Extract the [x, y] coordinate from the center of the cell holding the provided text.  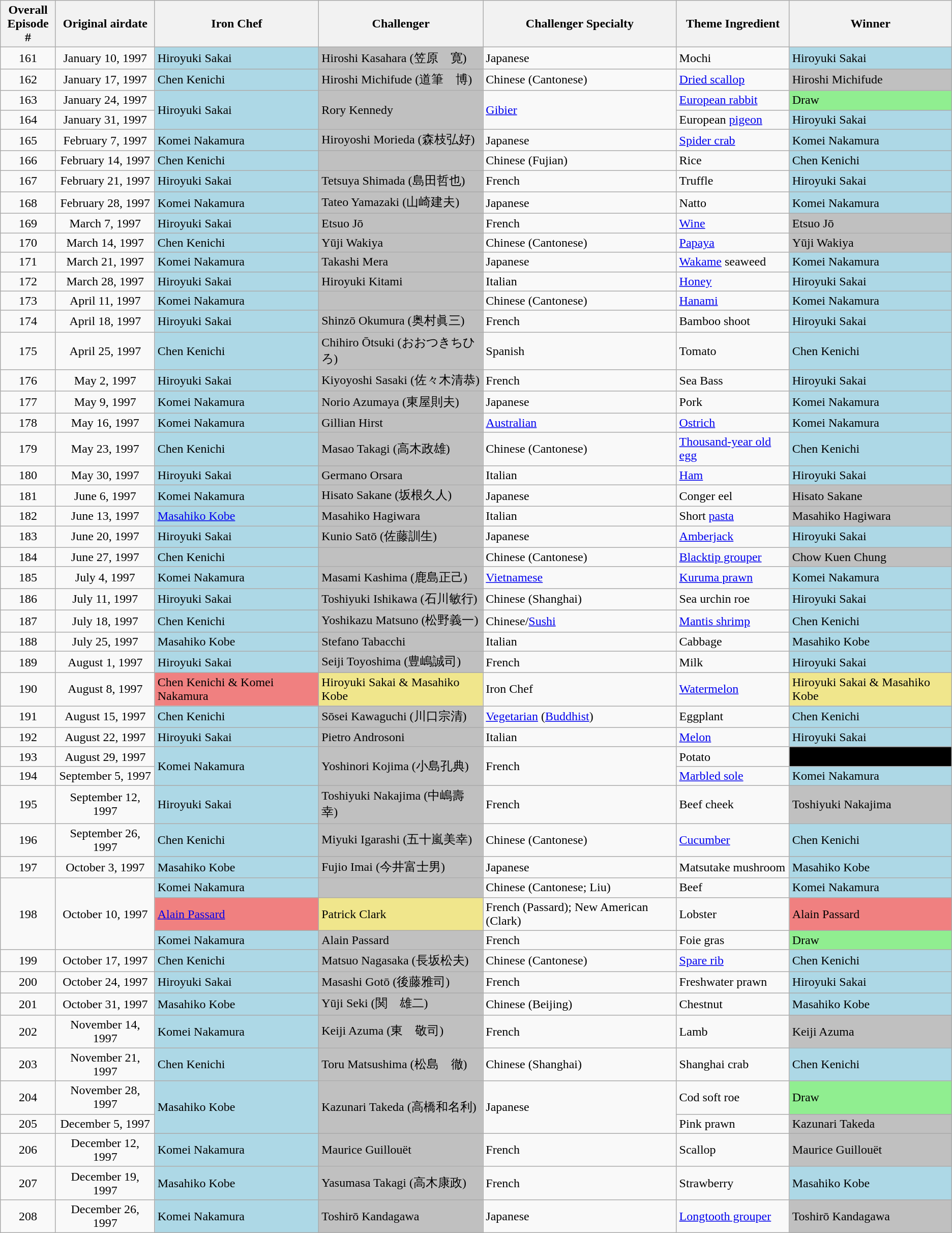
185 [28, 578]
August 22, 1997 [105, 737]
August 15, 1997 [105, 717]
Shanghai crab [733, 1064]
Watermelon [733, 690]
Eggplant [733, 717]
180 [28, 475]
May 23, 1997 [105, 449]
November 28, 1997 [105, 1098]
183 [28, 537]
Ostrich [733, 423]
Chen Kenichi & Komei Nakamura [236, 690]
July 4, 1997 [105, 578]
Spare rib [733, 960]
176 [28, 380]
March 21, 1997 [105, 262]
Ham [733, 475]
January 17, 1997 [105, 79]
Chow Kuen Chung [871, 557]
167 [28, 181]
Mantis shrimp [733, 621]
February 21, 1997 [105, 181]
200 [28, 983]
162 [28, 79]
Hiroyuki Kitami [401, 281]
Patrick Clark [401, 914]
September 12, 1997 [105, 804]
Challenger [401, 24]
182 [28, 516]
181 [28, 495]
Germano Orsara [401, 475]
November 14, 1997 [105, 1032]
Winner [871, 24]
May 30, 1997 [105, 475]
Papaya [733, 243]
Wakame seaweed [733, 262]
Sōsei Kawaguchi (川口宗清) [401, 717]
February 14, 1997 [105, 161]
Masao Takagi (高木政雄) [401, 449]
164 [28, 120]
Vegetarian (Buddhist) [580, 717]
Chinese (Beijing) [580, 1004]
Beef [733, 888]
Scallop [733, 1150]
Thousand-year old egg [733, 449]
189 [28, 662]
April 25, 1997 [105, 351]
Norio Azumaya (東屋則夫) [401, 402]
Pink prawn [733, 1124]
Lamb [733, 1032]
No Contest [871, 756]
Toru Matsushima (松島 徹) [401, 1064]
Dried scallop [733, 79]
187 [28, 621]
Miyuki Igarashi (五十嵐美幸) [401, 839]
Seiji Toyoshima (豊嶋誠司) [401, 662]
184 [28, 557]
Australian [580, 423]
168 [28, 202]
Freshwater prawn [733, 983]
172 [28, 281]
July 25, 1997 [105, 641]
Challenger Specialty [580, 24]
179 [28, 449]
197 [28, 868]
Conger eel [733, 495]
June 13, 1997 [105, 516]
171 [28, 262]
Milk [733, 662]
Truffle [733, 181]
Hanami [733, 301]
Masashi Gotō (後藤雅司) [401, 983]
169 [28, 223]
Shinzō Okumura (奥村眞三) [401, 321]
Masami Kashima (鹿島正己) [401, 578]
November 21, 1997 [105, 1064]
207 [28, 1183]
June 20, 1997 [105, 537]
161 [28, 58]
Hiroshi Michifude (道筆 博) [401, 79]
205 [28, 1124]
May 2, 1997 [105, 380]
Toshiyuki Ishikawa (石川敏行) [401, 599]
Hisato Sakane (坂根久人) [401, 495]
Rice [733, 161]
March 7, 1997 [105, 223]
Fujio Imai (今井富士男) [401, 868]
Hiroyoshi Morieda (森枝弘好) [401, 140]
Pork [733, 402]
Natto [733, 202]
177 [28, 402]
December 26, 1997 [105, 1216]
European pigeon [733, 120]
December 19, 1997 [105, 1183]
Yasumasa Takagi (高木康政) [401, 1183]
Amberjack [733, 537]
September 26, 1997 [105, 839]
Matsuo Nagasaka (長坂松夫) [401, 960]
206 [28, 1150]
French (Passard); New American (Clark) [580, 914]
Tateo Yamazaki (山崎建夫) [401, 202]
Yoshinori Kojima (小島孔典) [401, 766]
Bamboo shoot [733, 321]
192 [28, 737]
OverallEpisode # [28, 24]
February 28, 1997 [105, 202]
174 [28, 321]
October 24, 1997 [105, 983]
165 [28, 140]
May 9, 1997 [105, 402]
October 31, 1997 [105, 1004]
201 [28, 1004]
Theme Ingredient [733, 24]
October 17, 1997 [105, 960]
Hiroshi Kasahara (笠原 寛) [401, 58]
193 [28, 756]
191 [28, 717]
166 [28, 161]
Short pasta [733, 516]
Keiji Azuma (東 敬司) [401, 1032]
Mochi [733, 58]
September 5, 1997 [105, 776]
Cucumber [733, 839]
March 28, 1997 [105, 281]
August 29, 1997 [105, 756]
Gibier [580, 110]
July 11, 1997 [105, 599]
Chinese (Fujian) [580, 161]
Kazunari Takeda (高橋和名利) [401, 1107]
190 [28, 690]
199 [28, 960]
June 27, 1997 [105, 557]
195 [28, 804]
February 7, 1997 [105, 140]
175 [28, 351]
December 5, 1997 [105, 1124]
Kuruma prawn [733, 578]
August 1, 1997 [105, 662]
December 12, 1997 [105, 1150]
Hiroshi Michifude [871, 79]
194 [28, 776]
October 10, 1997 [105, 914]
Strawberry [733, 1183]
Potato [733, 756]
Lobster [733, 914]
Beef cheek [733, 804]
Chinese (Cantonese; Liu) [580, 888]
186 [28, 599]
April 11, 1997 [105, 301]
188 [28, 641]
Toshiyuki Nakajima [871, 804]
Sea Bass [733, 380]
January 10, 1997 [105, 58]
Chinese/Sushi [580, 621]
196 [28, 839]
Spider crab [733, 140]
Hisato Sakane [871, 495]
January 24, 1997 [105, 100]
May 16, 1997 [105, 423]
Yoshikazu Matsuno (松野義一) [401, 621]
Original airdate [105, 24]
August 8, 1997 [105, 690]
204 [28, 1098]
Pietro Androsoni [401, 737]
203 [28, 1064]
Marbled sole [733, 776]
178 [28, 423]
163 [28, 100]
Rory Kennedy [401, 110]
208 [28, 1216]
Sea urchin roe [733, 599]
Gillian Hirst [401, 423]
173 [28, 301]
Cod soft roe [733, 1098]
April 18, 1997 [105, 321]
Vietnamese [580, 578]
Tomato [733, 351]
Wine [733, 223]
European rabbit [733, 100]
Takashi Mera [401, 262]
Kazunari Takeda [871, 1124]
June 6, 1997 [105, 495]
Spanish [580, 351]
198 [28, 914]
Yūji Seki (関 雄二) [401, 1004]
Chihiro Ōtsuki (おおつきちひろ) [401, 351]
202 [28, 1032]
Stefano Tabacchi [401, 641]
Kunio Satō (佐藤訓生) [401, 537]
Kiyoyoshi Sasaki (佐々木清恭) [401, 380]
October 3, 1997 [105, 868]
Cabbage [733, 641]
Chestnut [733, 1004]
Melon [733, 737]
Keiji Azuma [871, 1032]
Honey [733, 281]
Matsutake mushroom [733, 868]
Tetsuya Shimada (島田哲也) [401, 181]
Toshiyuki Nakajima (中嶋壽幸) [401, 804]
January 31, 1997 [105, 120]
March 14, 1997 [105, 243]
Longtooth grouper [733, 1216]
Blacktip grouper [733, 557]
July 18, 1997 [105, 621]
Foie gras [733, 940]
170 [28, 243]
